Extract the [x, y] coordinate from the center of the cell holding the provided text.  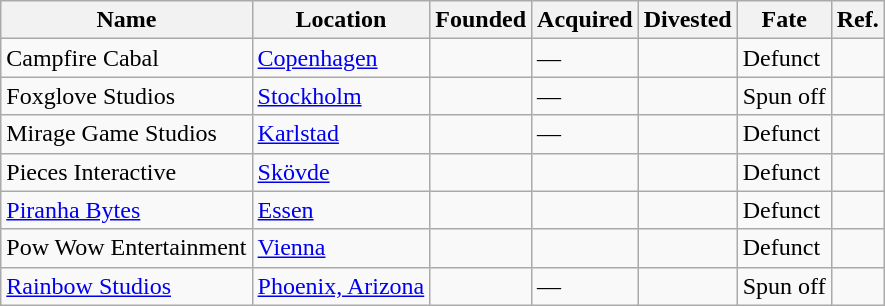
Campfire Cabal [126, 58]
Piranha Bytes [126, 210]
Location [341, 20]
Fate [784, 20]
Name [126, 20]
Vienna [341, 248]
Stockholm [341, 96]
Divested [688, 20]
Pow Wow Entertainment [126, 248]
Foxglove Studios [126, 96]
Ref. [858, 20]
Phoenix, Arizona [341, 286]
Karlstad [341, 134]
Rainbow Studios [126, 286]
Essen [341, 210]
Mirage Game Studios [126, 134]
Copenhagen [341, 58]
Pieces Interactive [126, 172]
Founded [481, 20]
Acquired [586, 20]
Skövde [341, 172]
